Determine the [X, Y] coordinate at the center of the cell enclosing the given text.  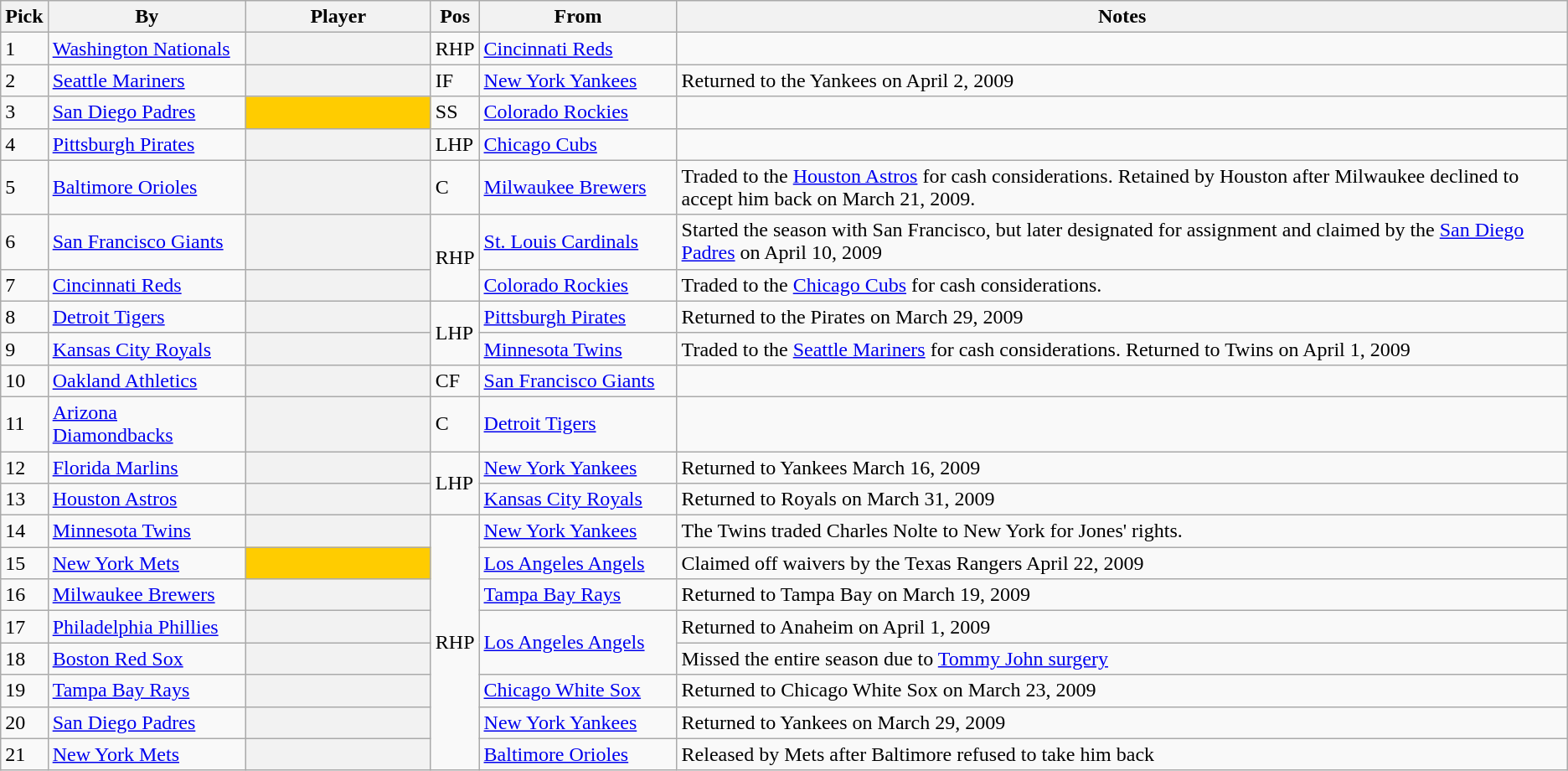
Seattle Mariners [147, 80]
Returned to Yankees March 16, 2009 [1122, 467]
Returned to the Yankees on April 2, 2009 [1122, 80]
St. Louis Cardinals [578, 241]
Washington Nationals [147, 49]
16 [24, 595]
CF [455, 380]
Claimed off waivers by the Texas Rangers April 22, 2009 [1122, 563]
Florida Marlins [147, 467]
Houston Astros [147, 499]
20 [24, 722]
5 [24, 188]
Returned to Tampa Bay on March 19, 2009 [1122, 595]
14 [24, 531]
7 [24, 285]
17 [24, 627]
Returned to the Pirates on March 29, 2009 [1122, 317]
18 [24, 659]
Released by Mets after Baltimore refused to take him back [1122, 754]
19 [24, 691]
Started the season with San Francisco, but later designated for assignment and claimed by the San Diego Padres on April 10, 2009 [1122, 241]
Notes [1122, 17]
Pick [24, 17]
SS [455, 112]
8 [24, 317]
Traded to the Houston Astros for cash considerations. Retained by Houston after Milwaukee declined to accept him back on March 21, 2009. [1122, 188]
Chicago Cubs [578, 144]
15 [24, 563]
3 [24, 112]
Boston Red Sox [147, 659]
Oakland Athletics [147, 380]
Traded to the Chicago Cubs for cash considerations. [1122, 285]
From [578, 17]
10 [24, 380]
21 [24, 754]
Returned to Royals on March 31, 2009 [1122, 499]
12 [24, 467]
2 [24, 80]
4 [24, 144]
6 [24, 241]
Traded to the Seattle Mariners for cash considerations. Returned to Twins on April 1, 2009 [1122, 349]
1 [24, 49]
IF [455, 80]
By [147, 17]
11 [24, 424]
Player [338, 17]
9 [24, 349]
Returned to Anaheim on April 1, 2009 [1122, 627]
Pos [455, 17]
Returned to Chicago White Sox on March 23, 2009 [1122, 691]
The Twins traded Charles Nolte to New York for Jones' rights. [1122, 531]
13 [24, 499]
Philadelphia Phillies [147, 627]
Returned to Yankees on March 29, 2009 [1122, 722]
Arizona Diamondbacks [147, 424]
Missed the entire season due to Tommy John surgery [1122, 659]
Chicago White Sox [578, 691]
